Determine the [X, Y] coordinate at the center of the cell enclosing the given text.  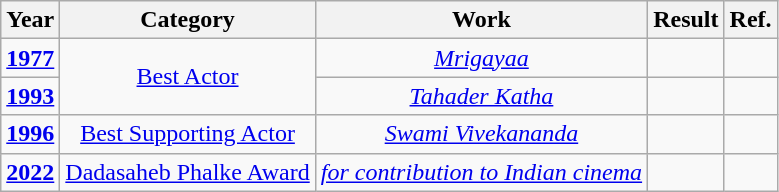
Swami Vivekananda [481, 134]
Work [481, 20]
Best Supporting Actor [188, 134]
Best Actor [188, 77]
1993 [30, 96]
Ref. [750, 20]
Year [30, 20]
Mrigayaa [481, 58]
1996 [30, 134]
Tahader Katha [481, 96]
for contribution to Indian cinema [481, 172]
1977 [30, 58]
Dadasaheb Phalke Award [188, 172]
2022 [30, 172]
Result [686, 20]
Category [188, 20]
